Capture the cell that displays the provided text and extract its (X, Y) central coordinate. 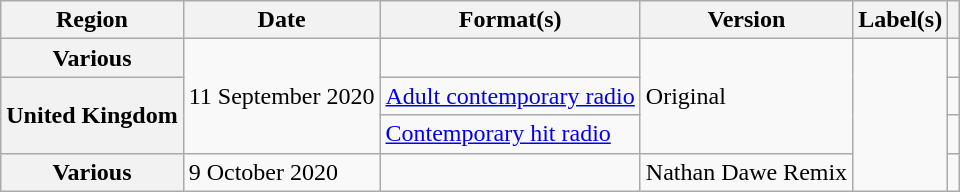
9 October 2020 (282, 172)
Date (282, 20)
Label(s) (900, 20)
Region (92, 20)
Original (746, 96)
Contemporary hit radio (510, 134)
Version (746, 20)
Adult contemporary radio (510, 96)
Format(s) (510, 20)
11 September 2020 (282, 96)
Nathan Dawe Remix (746, 172)
United Kingdom (92, 115)
